For the text-containing cell, return its midpoint in [X, Y] coordinate format. 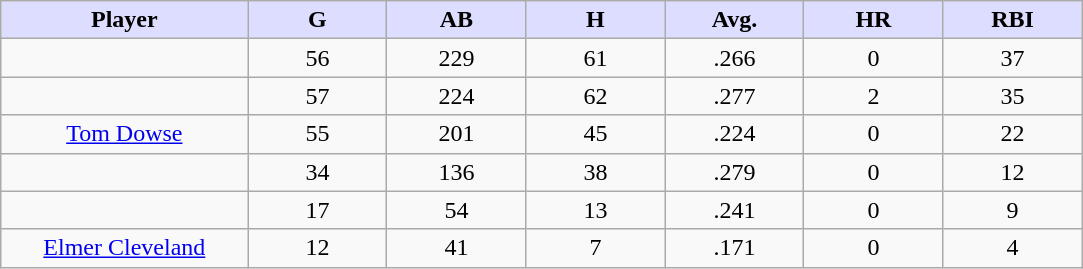
Elmer Cleveland [124, 248]
H [596, 20]
34 [318, 172]
136 [456, 172]
37 [1012, 58]
38 [596, 172]
45 [596, 134]
35 [1012, 96]
Tom Dowse [124, 134]
224 [456, 96]
9 [1012, 210]
54 [456, 210]
Player [124, 20]
22 [1012, 134]
201 [456, 134]
41 [456, 248]
62 [596, 96]
.241 [734, 210]
56 [318, 58]
.277 [734, 96]
17 [318, 210]
55 [318, 134]
G [318, 20]
HR [874, 20]
2 [874, 96]
.224 [734, 134]
RBI [1012, 20]
57 [318, 96]
.279 [734, 172]
Avg. [734, 20]
.266 [734, 58]
AB [456, 20]
.171 [734, 248]
61 [596, 58]
13 [596, 210]
7 [596, 248]
229 [456, 58]
4 [1012, 248]
